Capture the cell that displays the provided text and extract its [x, y] central coordinate. 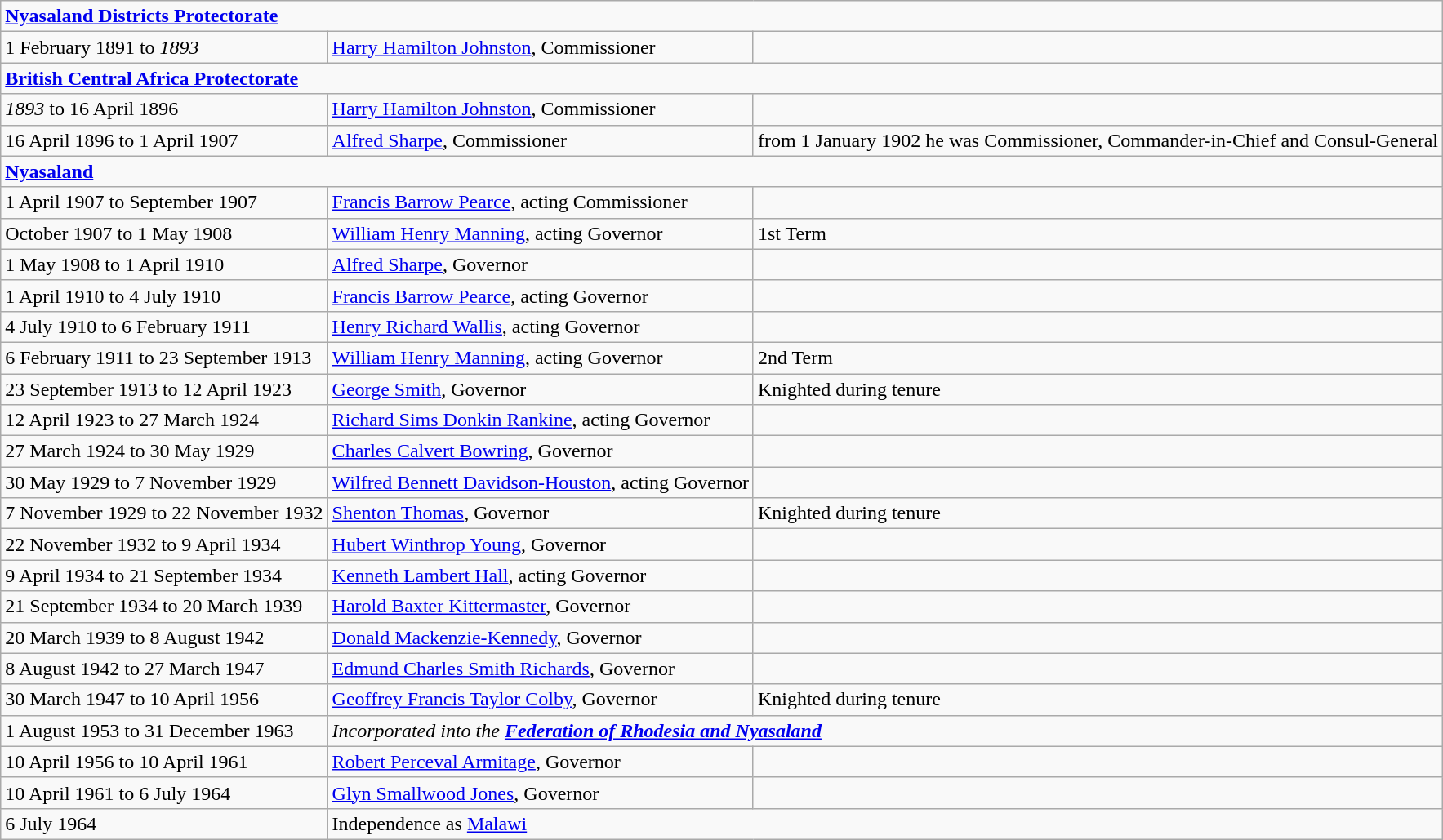
12 April 1923 to 27 March 1924 [164, 420]
Nyasaland [722, 171]
Glyn Smallwood Jones, Governor [541, 793]
Hubert Winthrop Young, Governor [541, 544]
10 April 1956 to 10 April 1961 [164, 762]
Geoffrey Francis Taylor Colby, Governor [541, 700]
George Smith, Governor [541, 389]
British Central Africa Protectorate [722, 78]
22 November 1932 to 9 April 1934 [164, 544]
Francis Barrow Pearce, acting Governor [541, 296]
Kenneth Lambert Hall, acting Governor [541, 576]
1 April 1907 to September 1907 [164, 202]
Charles Calvert Bowring, Governor [541, 451]
2nd Term [1098, 358]
9 April 1934 to 21 September 1934 [164, 576]
Alfred Sharpe, Governor [541, 264]
4 July 1910 to 6 February 1911 [164, 327]
10 April 1961 to 6 July 1964 [164, 793]
Harold Baxter Kittermaster, Governor [541, 607]
Richard Sims Donkin Rankine, acting Governor [541, 420]
1 May 1908 to 1 April 1910 [164, 264]
Henry Richard Wallis, acting Governor [541, 327]
1 August 1953 to 31 December 1963 [164, 731]
30 March 1947 to 10 April 1956 [164, 700]
6 July 1964 [164, 824]
October 1907 to 1 May 1908 [164, 233]
Alfred Sharpe, Commissioner [541, 140]
30 May 1929 to 7 November 1929 [164, 482]
Independence as Malawi [885, 824]
Incorporated into the Federation of Rhodesia and Nyasaland [885, 731]
Francis Barrow Pearce, acting Commissioner [541, 202]
Shenton Thomas, Governor [541, 513]
Wilfred Bennett Davidson-Houston, acting Governor [541, 482]
21 September 1934 to 20 March 1939 [164, 607]
23 September 1913 to 12 April 1923 [164, 389]
27 March 1924 to 30 May 1929 [164, 451]
1893 to 16 April 1896 [164, 109]
from 1 January 1902 he was Commissioner, Commander-in-Chief and Consul-General [1098, 140]
1st Term [1098, 233]
Robert Perceval Armitage, Governor [541, 762]
Edmund Charles Smith Richards, Governor [541, 669]
Nyasaland Districts Protectorate [722, 16]
1 February 1891 to 1893 [164, 47]
20 March 1939 to 8 August 1942 [164, 638]
1 April 1910 to 4 July 1910 [164, 296]
6 February 1911 to 23 September 1913 [164, 358]
8 August 1942 to 27 March 1947 [164, 669]
16 April 1896 to 1 April 1907 [164, 140]
7 November 1929 to 22 November 1932 [164, 513]
Donald Mackenzie-Kennedy, Governor [541, 638]
